For the text-containing cell, return its midpoint in (x, y) coordinate format. 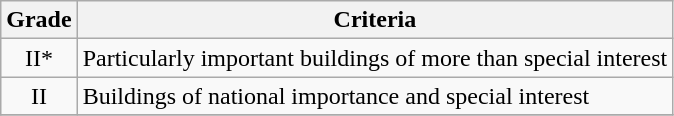
II (39, 96)
Particularly important buildings of more than special interest (375, 58)
Grade (39, 20)
Criteria (375, 20)
Buildings of national importance and special interest (375, 96)
II* (39, 58)
